Scan for the cell matching the given text and deliver its [x, y] coordinate at center. 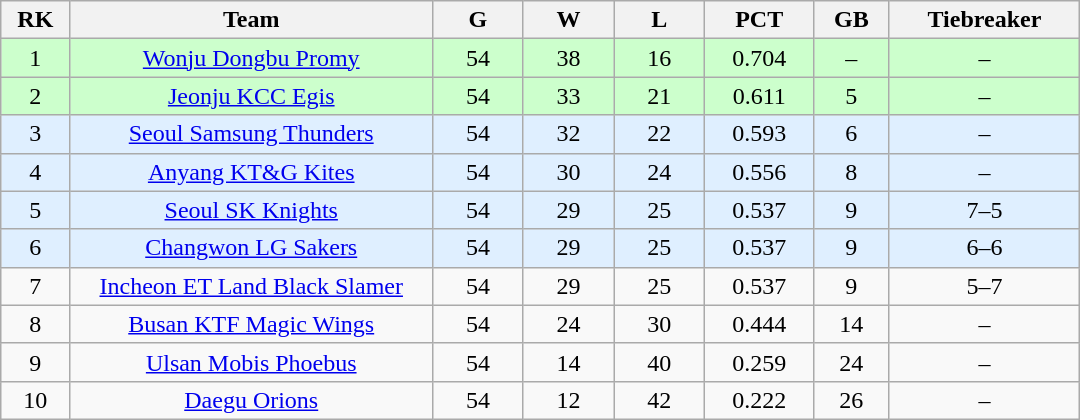
PCT [760, 20]
21 [660, 96]
GB [852, 20]
W [568, 20]
1 [36, 58]
0.444 [760, 324]
2 [36, 96]
Seoul SK Knights [252, 210]
Wonju Dongbu Promy [252, 58]
38 [568, 58]
0.556 [760, 172]
0.611 [760, 96]
0.593 [760, 134]
Ulsan Mobis Phoebus [252, 362]
7 [36, 286]
0.259 [760, 362]
33 [568, 96]
42 [660, 400]
RK [36, 20]
Jeonju KCC Egis [252, 96]
5–7 [984, 286]
Busan KTF Magic Wings [252, 324]
G [478, 20]
10 [36, 400]
16 [660, 58]
Incheon ET Land Black Slamer [252, 286]
Daegu Orions [252, 400]
L [660, 20]
Tiebreaker [984, 20]
3 [36, 134]
22 [660, 134]
0.704 [760, 58]
0.222 [760, 400]
12 [568, 400]
7–5 [984, 210]
32 [568, 134]
Team [252, 20]
Anyang KT&G Kites [252, 172]
40 [660, 362]
6–6 [984, 248]
26 [852, 400]
Changwon LG Sakers [252, 248]
4 [36, 172]
Seoul Samsung Thunders [252, 134]
